Identify which cell holds the provided text, then report its (x, y) central coordinate. 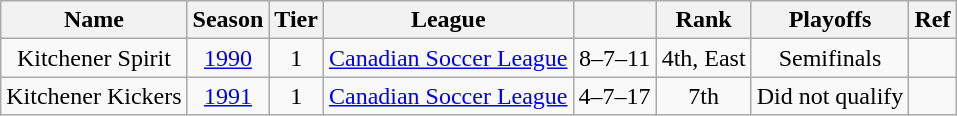
Name (94, 20)
1990 (228, 58)
Tier (296, 20)
4th, East (704, 58)
8–7–11 (614, 58)
League (448, 20)
4–7–17 (614, 96)
Ref (932, 20)
Kitchener Spirit (94, 58)
Rank (704, 20)
Semifinals (830, 58)
7th (704, 96)
Season (228, 20)
Playoffs (830, 20)
1991 (228, 96)
Kitchener Kickers (94, 96)
Did not qualify (830, 96)
